From the cell containing the given text, extract its center point as [x, y] coordinate. 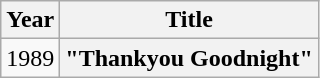
1989 [30, 58]
Title [189, 20]
Year [30, 20]
"Thankyou Goodnight" [189, 58]
